From the cell containing the given text, extract its center point as (x, y) coordinate. 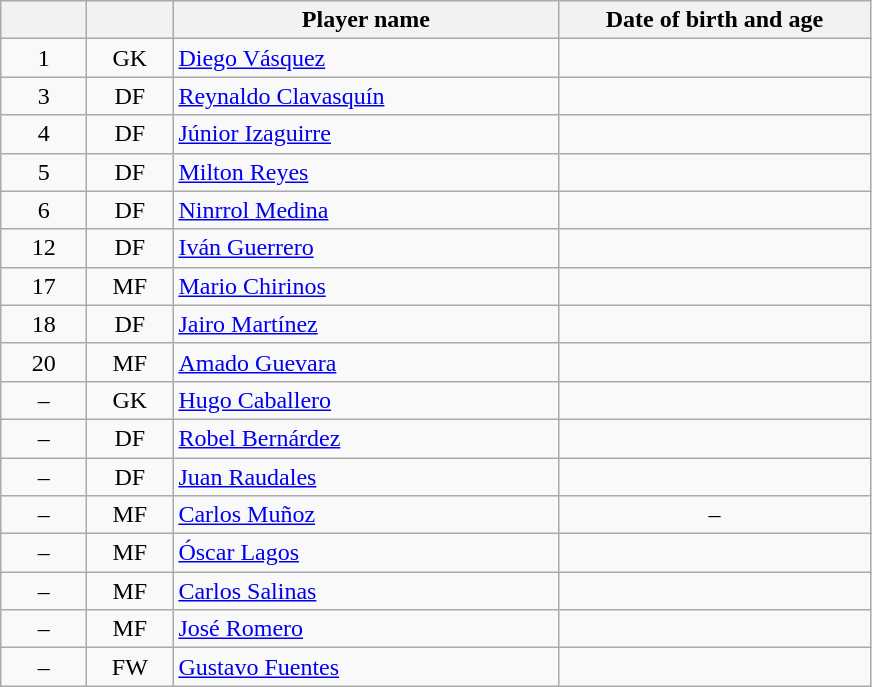
Milton Reyes (366, 172)
Óscar Lagos (366, 553)
Diego Vásquez (366, 58)
4 (44, 134)
6 (44, 210)
Júnior Izaguirre (366, 134)
12 (44, 248)
1 (44, 58)
Date of birth and age (714, 20)
Jairo Martínez (366, 324)
3 (44, 96)
18 (44, 324)
Gustavo Fuentes (366, 667)
José Romero (366, 629)
5 (44, 172)
17 (44, 286)
Player name (366, 20)
20 (44, 362)
FW (130, 667)
Mario Chirinos (366, 286)
Carlos Salinas (366, 591)
Carlos Muñoz (366, 515)
Robel Bernárdez (366, 438)
Amado Guevara (366, 362)
Juan Raudales (366, 477)
Reynaldo Clavasquín (366, 96)
Ninrrol Medina (366, 210)
Iván Guerrero (366, 248)
Hugo Caballero (366, 400)
